Capture the cell that displays the provided text and extract its [X, Y] central coordinate. 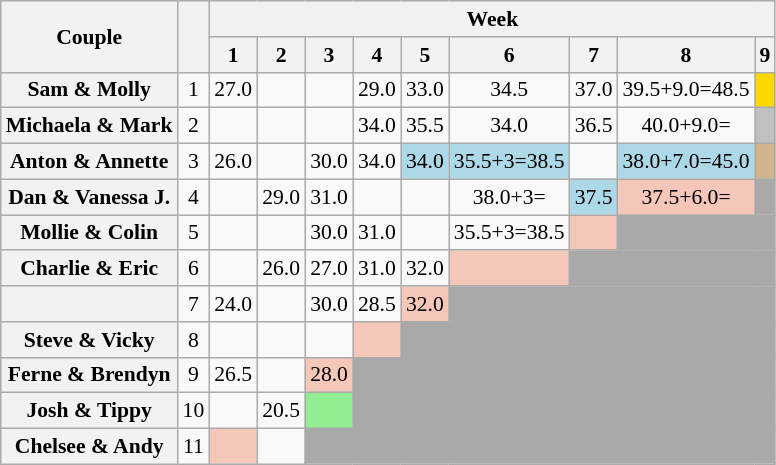
Steve & Vicky [90, 340]
Chelsee & Andy [90, 447]
11 [194, 447]
Ferne & Brendyn [90, 375]
38.0+7.0=45.0 [686, 162]
39.5+9.0=48.5 [686, 90]
Josh & Tippy [90, 411]
40.0+9.0= [686, 126]
37.5 [594, 197]
Mollie & Colin [90, 233]
Anton & Annette [90, 162]
Charlie & Eric [90, 269]
Sam & Molly [90, 90]
24.0 [233, 304]
Couple [90, 36]
37.0 [594, 90]
Week [492, 19]
26.5 [233, 375]
35.5 [425, 126]
10 [194, 411]
28.0 [329, 375]
28.5 [377, 304]
38.0+3= [510, 197]
37.5+6.0= [686, 197]
Michaela & Mark [90, 126]
33.0 [425, 90]
Dan & Vanessa J. [90, 197]
34.5 [510, 90]
20.5 [281, 411]
36.5 [594, 126]
